Pinpoint the cell where the given text exists, returning its (x, y) midpoint coordinate. 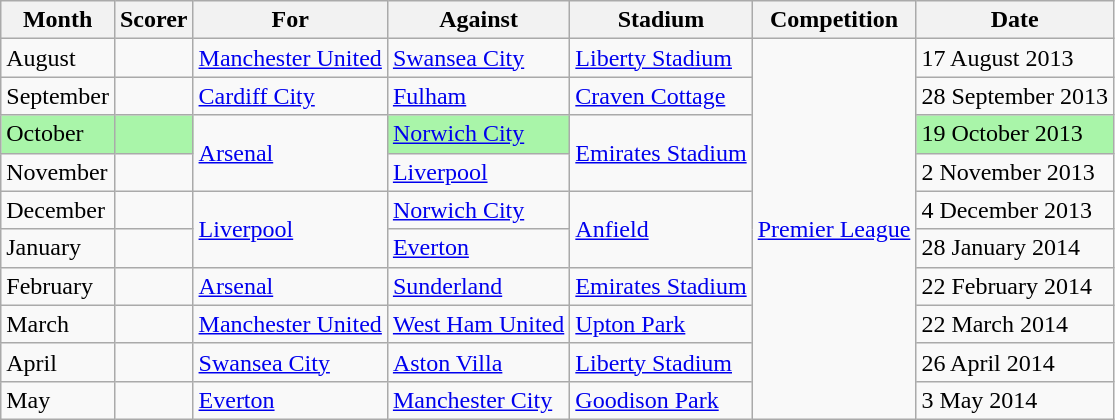
Competition (834, 20)
22 March 2014 (1015, 324)
November (58, 172)
3 May 2014 (1015, 400)
Fulham (478, 96)
Manchester City (478, 400)
17 August 2013 (1015, 58)
Date (1015, 20)
Stadium (661, 20)
26 April 2014 (1015, 362)
August (58, 58)
December (58, 210)
Sunderland (478, 286)
Goodison Park (661, 400)
Craven Cottage (661, 96)
May (58, 400)
Upton Park (661, 324)
Aston Villa (478, 362)
February (58, 286)
Anfield (661, 229)
For (290, 20)
January (58, 248)
Month (58, 20)
April (58, 362)
19 October 2013 (1015, 134)
Against (478, 20)
22 February 2014 (1015, 286)
4 December 2013 (1015, 210)
Premier League (834, 230)
March (58, 324)
September (58, 96)
October (58, 134)
2 November 2013 (1015, 172)
Scorer (154, 20)
West Ham United (478, 324)
28 September 2013 (1015, 96)
28 January 2014 (1015, 248)
Cardiff City (290, 96)
